Pinpoint the cell where the given text exists, returning its (X, Y) midpoint coordinate. 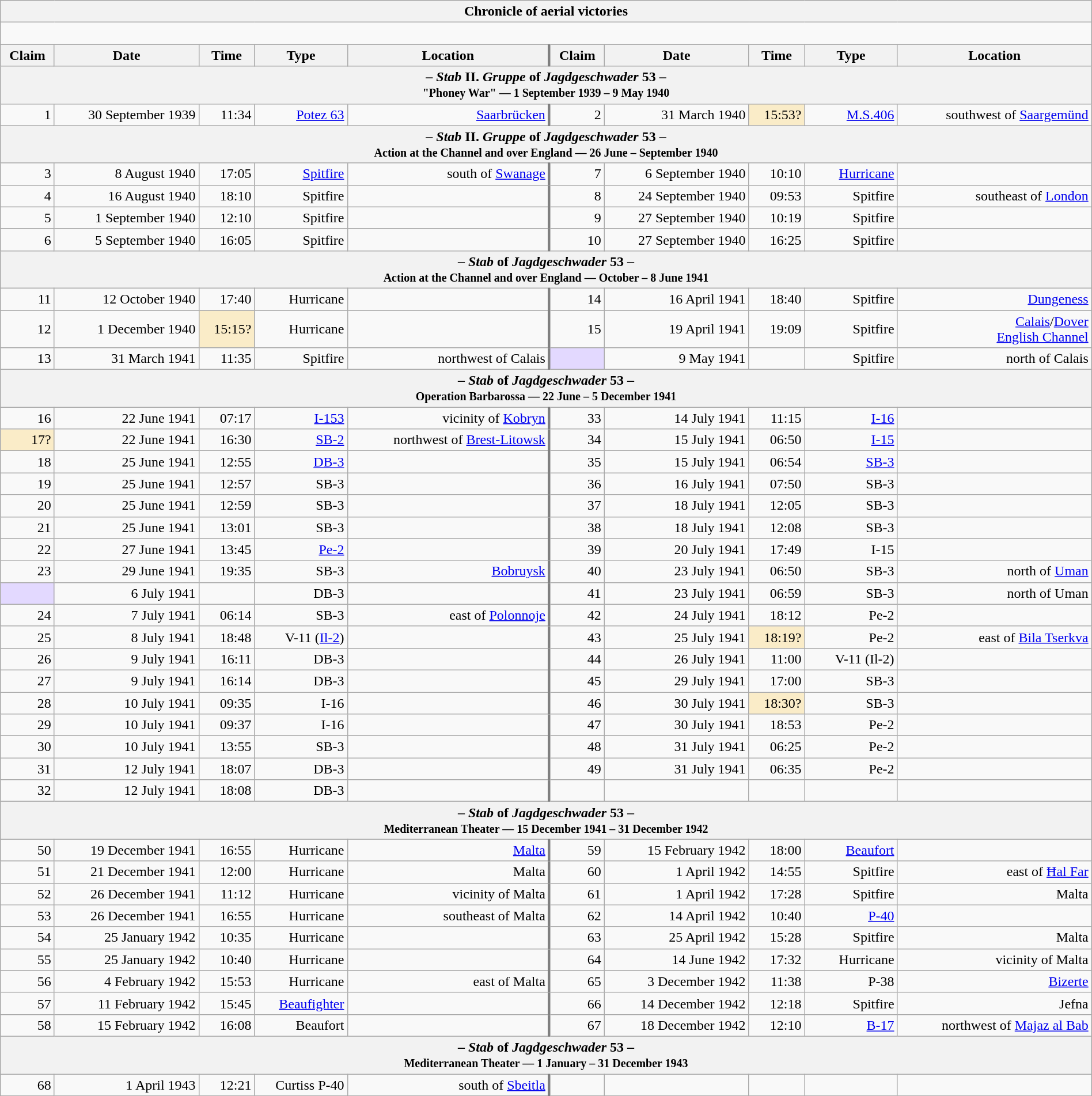
Beaufighter (301, 1003)
19:09 (776, 328)
19:35 (227, 571)
11:34 (227, 115)
Bobruysk (448, 571)
37 (577, 506)
7 (577, 174)
09:53 (776, 196)
24 September 1940 (676, 196)
Potez 63 (301, 115)
13:55 (227, 747)
15:53? (776, 115)
34 (577, 440)
14 April 1942 (676, 916)
18:40 (776, 299)
2 (577, 115)
southwest of Saargemünd (994, 115)
11 February 1942 (127, 1003)
east of Malta (448, 981)
06:59 (776, 593)
– Stab of Jagdgeschwader 53 –Operation Barbarossa — 22 June – 5 December 1941 (546, 388)
16:30 (227, 440)
68 (28, 1084)
21 (28, 528)
3 (28, 174)
14 (577, 299)
18:12 (776, 615)
southeast of London (994, 196)
50 (28, 850)
17:28 (776, 894)
16 (28, 418)
8 (577, 196)
45 (577, 681)
30 (28, 747)
8 August 1940 (127, 174)
12:05 (776, 506)
18:48 (227, 637)
09:35 (227, 703)
29 (28, 725)
57 (28, 1003)
23 (28, 571)
13:45 (227, 549)
15 (577, 328)
12:08 (776, 528)
Calais/DoverEnglish Channel (994, 328)
17:05 (227, 174)
25 July 1941 (676, 637)
17? (28, 440)
14 June 1942 (676, 960)
18:07 (227, 769)
17:32 (776, 960)
Jefna (994, 1003)
24 (28, 615)
07:17 (227, 418)
33 (577, 418)
17:00 (776, 681)
12:18 (776, 1003)
42 (577, 615)
64 (577, 960)
11:15 (776, 418)
31 (28, 769)
5 (28, 218)
Bizerte (994, 981)
59 (577, 850)
11:38 (776, 981)
22 (28, 549)
northwest of Majaz al Bab (994, 1025)
1 December 1940 (127, 328)
11 (28, 299)
14 July 1941 (676, 418)
51 (28, 872)
4 (28, 196)
47 (577, 725)
53 (28, 916)
54 (28, 938)
55 (28, 960)
15:15? (227, 328)
16 July 1941 (676, 484)
07:50 (776, 484)
06:35 (776, 769)
Dungeness (994, 299)
18 December 1942 (676, 1025)
31 March 1940 (676, 115)
61 (577, 894)
6 September 1940 (676, 174)
11:00 (776, 659)
vicinity of Kobryn (448, 418)
16:11 (227, 659)
66 (577, 1003)
58 (28, 1025)
12:57 (227, 484)
6 July 1941 (127, 593)
SB-2 (301, 440)
06:14 (227, 615)
16:05 (227, 240)
11:35 (227, 359)
62 (577, 916)
15:53 (227, 981)
65 (577, 981)
19 April 1941 (676, 328)
5 September 1940 (127, 240)
east of Polonnoje (448, 615)
28 (28, 703)
P-40 (851, 916)
10:35 (227, 938)
east of Ħal Far (994, 872)
Chronicle of aerial victories (546, 12)
B-17 (851, 1025)
3 December 1942 (676, 981)
41 (577, 593)
6 (28, 240)
14 December 1942 (676, 1003)
12 October 1940 (127, 299)
13:01 (227, 528)
06:25 (776, 747)
7 July 1941 (127, 615)
18:00 (776, 850)
10 (577, 240)
20 (28, 506)
15:45 (227, 1003)
12:55 (227, 462)
14:55 (776, 872)
southeast of Malta (448, 916)
1 September 1940 (127, 218)
northwest of Brest-Litowsk (448, 440)
18:30? (776, 703)
18 (28, 462)
35 (577, 462)
18:08 (227, 791)
11:12 (227, 894)
25 (28, 637)
Saarbrücken (448, 115)
31 March 1941 (127, 359)
9 May 1941 (676, 359)
– Stab II. Gruppe of Jagdgeschwader 53 –"Phoney War" — 1 September 1939 – 9 May 1940 (546, 85)
18:53 (776, 725)
06:54 (776, 462)
49 (577, 769)
12:21 (227, 1084)
52 (28, 894)
– Stab II. Gruppe of Jagdgeschwader 53 –Action at the Channel and over England — 26 June – September 1940 (546, 144)
26 (28, 659)
I-153 (301, 418)
15:28 (776, 938)
27 June 1941 (127, 549)
12:00 (227, 872)
19 (28, 484)
east of Bila Tserkva (994, 637)
17:49 (776, 549)
12:59 (227, 506)
63 (577, 938)
43 (577, 637)
Curtiss P-40 (301, 1084)
26 July 1941 (676, 659)
16:14 (227, 681)
8 July 1941 (127, 637)
4 February 1942 (127, 981)
27 (28, 681)
17:40 (227, 299)
18:19? (776, 637)
56 (28, 981)
67 (577, 1025)
16 April 1941 (676, 299)
M.S.406 (851, 115)
30 September 1939 (127, 115)
19 December 1941 (127, 850)
09:37 (227, 725)
10:10 (776, 174)
38 (577, 528)
32 (28, 791)
25 April 1942 (676, 938)
36 (577, 484)
12 (28, 328)
44 (577, 659)
1 (28, 115)
18:10 (227, 196)
P-38 (851, 981)
northwest of Calais (448, 359)
24 July 1941 (676, 615)
60 (577, 872)
40 (577, 571)
16:08 (227, 1025)
48 (577, 747)
16 August 1940 (127, 196)
13 (28, 359)
29 June 1941 (127, 571)
29 July 1941 (676, 681)
south of Sbeitla (448, 1084)
21 December 1941 (127, 872)
– Stab of Jagdgeschwader 53 –Action at the Channel and over England — October – 8 June 1941 (546, 270)
– Stab of Jagdgeschwader 53 –Mediterranean Theater — 15 December 1941 – 31 December 1942 (546, 820)
16:25 (776, 240)
north of Calais (994, 359)
– Stab of Jagdgeschwader 53 –Mediterranean Theater — 1 January – 31 December 1943 (546, 1055)
20 July 1941 (676, 549)
south of Swanage (448, 174)
9 (577, 218)
46 (577, 703)
1 April 1943 (127, 1084)
10:19 (776, 218)
39 (577, 549)
